Find where the given text appears and provide that cell's center as [x, y] coordinate. 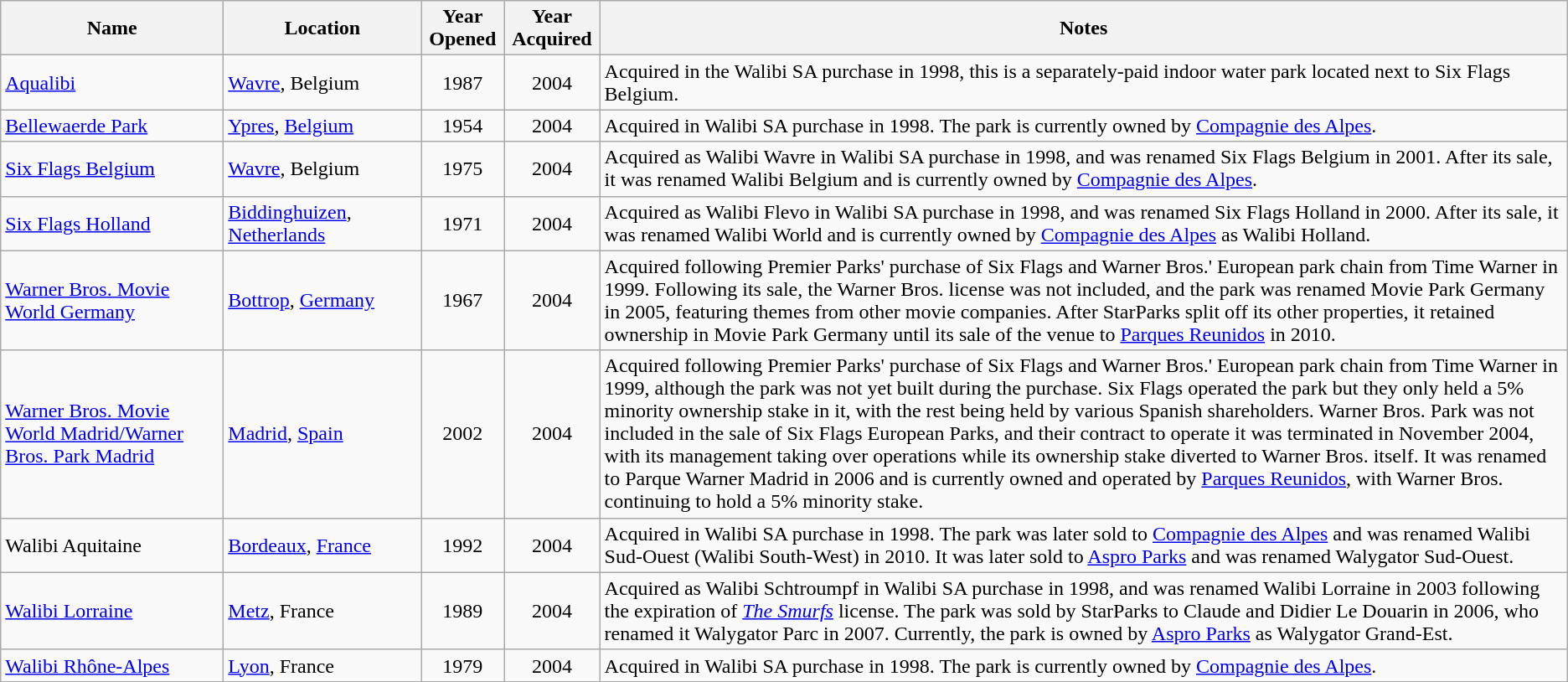
1954 [462, 126]
Location [322, 28]
1967 [462, 300]
Ypres, Belgium [322, 126]
Warner Bros. Movie World Germany [112, 300]
Lyon, France [322, 665]
1987 [462, 82]
Six Flags Holland [112, 223]
Bellewaerde Park [112, 126]
Biddinghuizen, Netherlands [322, 223]
1992 [462, 545]
2002 [462, 434]
Walibi Aquitaine [112, 545]
Year Acquired [552, 28]
Notes [1084, 28]
Name [112, 28]
Walibi Rhône-Alpes [112, 665]
Bordeaux, France [322, 545]
Aqualibi [112, 82]
1989 [462, 611]
Year Opened [462, 28]
1975 [462, 169]
Metz, France [322, 611]
Warner Bros. Movie World Madrid/Warner Bros. Park Madrid [112, 434]
Madrid, Spain [322, 434]
Bottrop, Germany [322, 300]
Acquired in the Walibi SA purchase in 1998, this is a separately-paid indoor water park located next to Six Flags Belgium. [1084, 82]
1979 [462, 665]
Walibi Lorraine [112, 611]
1971 [462, 223]
Six Flags Belgium [112, 169]
